Find where the given text appears and provide that cell's center as (x, y) coordinate. 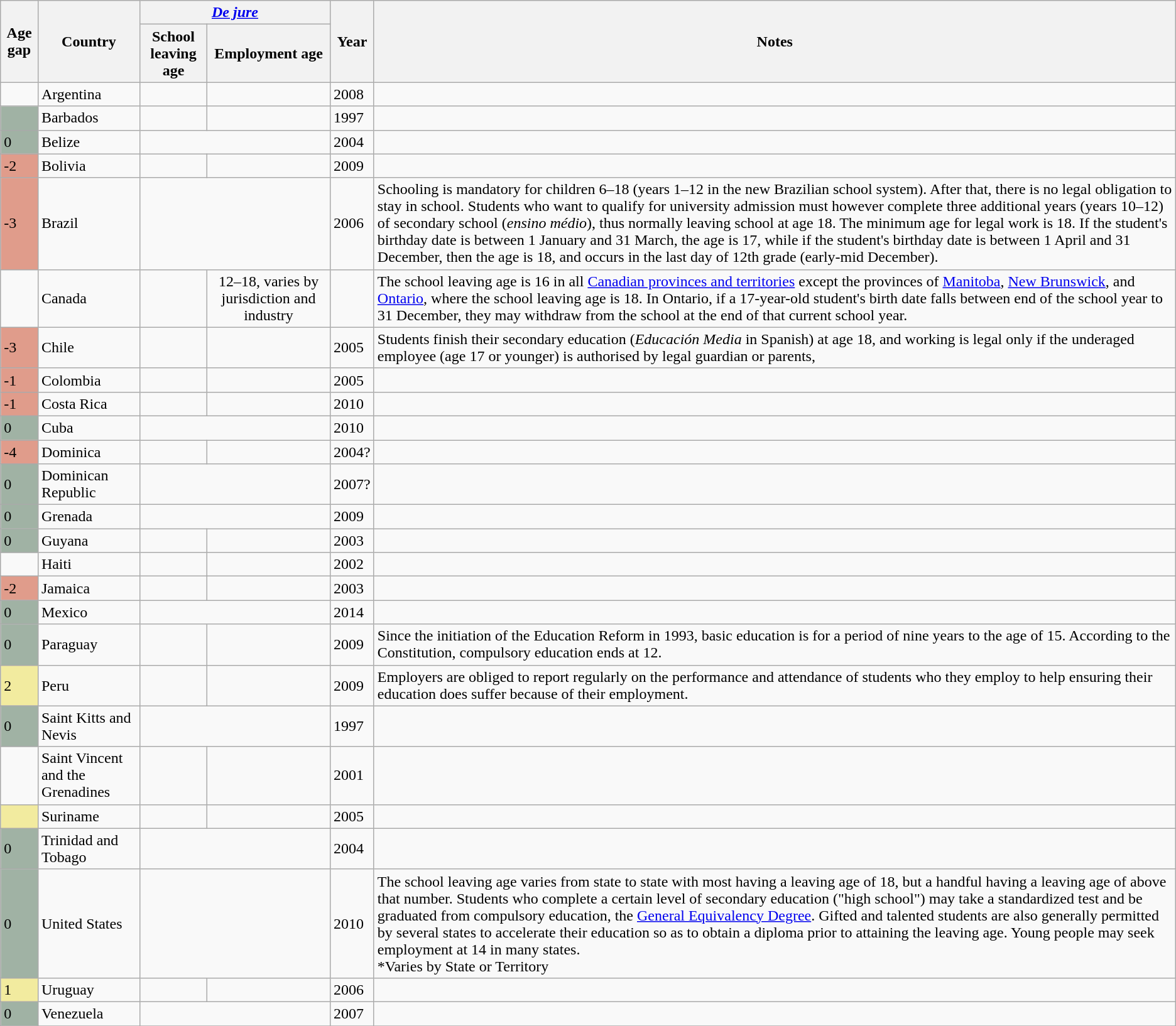
2008 (352, 94)
-4 (19, 451)
2002 (352, 564)
Canada (89, 298)
Belize (89, 142)
Trinidad and Tobago (89, 849)
Employment age (269, 53)
2007? (352, 485)
Guyana (89, 541)
2004? (352, 451)
Suriname (89, 816)
Peru (89, 686)
2001 (352, 775)
2 (19, 686)
United States (89, 923)
Venezuela (89, 1013)
Haiti (89, 564)
2014 (352, 612)
Colombia (89, 380)
Brazil (89, 224)
Dominica (89, 451)
Age gap (19, 41)
Chile (89, 348)
Bolivia (89, 166)
Mexico (89, 612)
Costa Rica (89, 404)
Saint Vincent and the Grenadines (89, 775)
Jamaica (89, 588)
De jure (235, 13)
Grenada (89, 517)
Paraguay (89, 644)
Country (89, 41)
Barbados (89, 118)
School leaving age (173, 53)
Year (352, 41)
Saint Kitts and Nevis (89, 726)
12–18, varies by jurisdiction and industry (269, 298)
2007 (352, 1013)
Argentina (89, 94)
Dominican Republic (89, 485)
1 (19, 990)
Notes (775, 41)
Uruguay (89, 990)
Cuba (89, 428)
